Return the [X, Y] coordinate for the center point of the cell that contains the specified text.  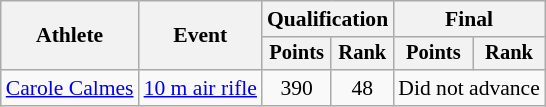
Final [469, 19]
390 [296, 88]
Carole Calmes [70, 88]
10 m air rifle [200, 88]
48 [362, 88]
Event [200, 36]
Athlete [70, 36]
Did not advance [469, 88]
Qualification [328, 19]
